Scan for the cell matching the given text and deliver its [X, Y] coordinate at center. 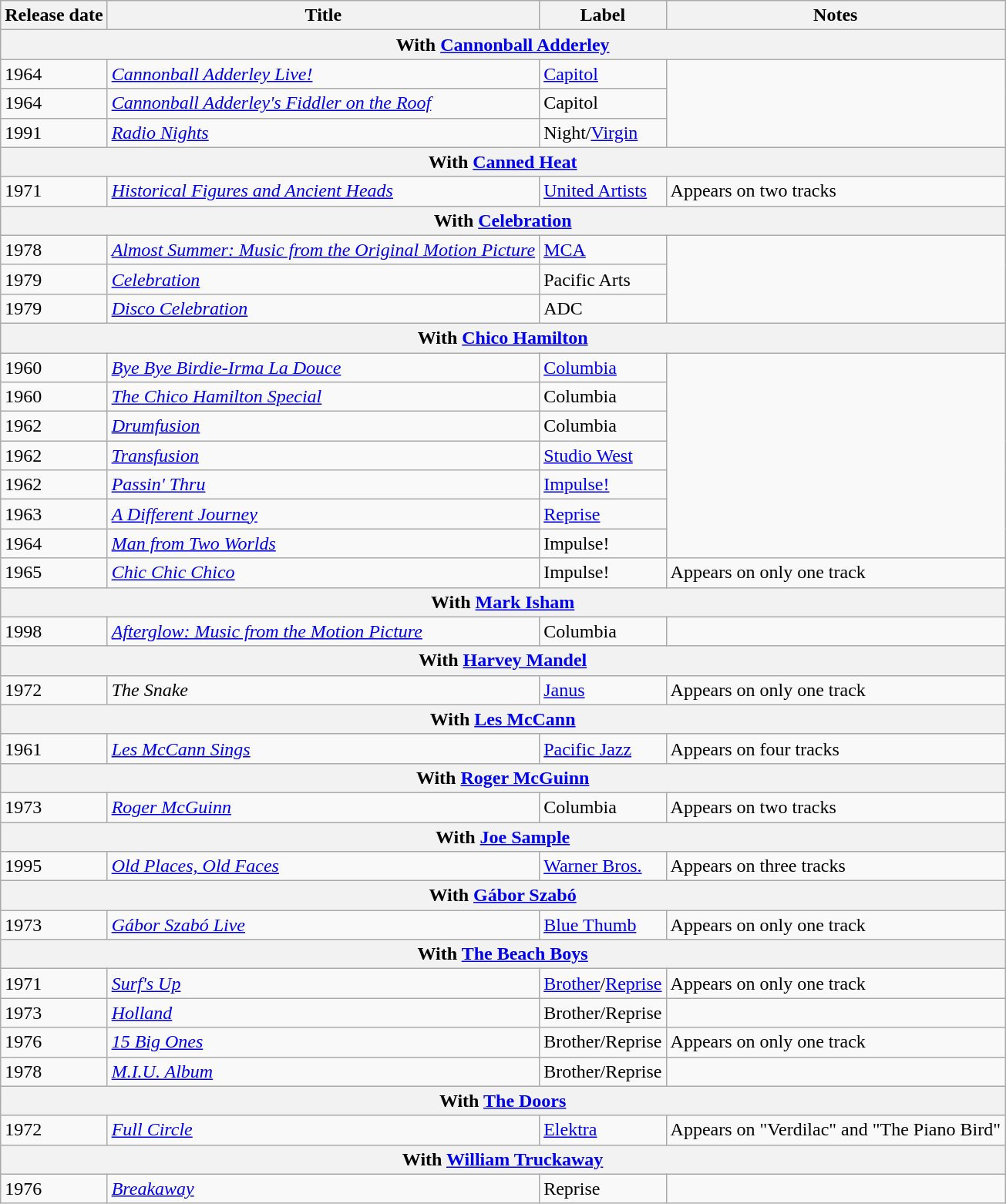
A Different Journey [324, 514]
Radio Nights [324, 133]
Man from Two Worlds [324, 543]
1963 [54, 514]
Cannonball Adderley's Fiddler on the Roof [324, 103]
United Artists [603, 191]
With Canned Heat [503, 162]
Disco Celebration [324, 308]
With Cannonball Adderley [503, 45]
With Joe Sample [503, 836]
With The Beach Boys [503, 954]
15 Big Ones [324, 1042]
MCA [603, 250]
Notes [836, 15]
With William Truckaway [503, 1159]
M.I.U. Album [324, 1071]
Warner Bros. [603, 866]
1965 [54, 573]
Full Circle [324, 1130]
1998 [54, 631]
Old Places, Old Faces [324, 866]
Breakaway [324, 1189]
Celebration [324, 279]
Almost Summer: Music from the Original Motion Picture [324, 250]
1961 [54, 748]
Appears on four tracks [836, 748]
Drumfusion [324, 426]
Elektra [603, 1130]
Les McCann Sings [324, 748]
Afterglow: Music from the Motion Picture [324, 631]
With Mark Isham [503, 602]
With The Doors [503, 1101]
With Roger McGuinn [503, 778]
Title [324, 15]
Cannonball Adderley Live! [324, 74]
Chic Chic Chico [324, 573]
With Chico Hamilton [503, 338]
Janus [603, 690]
Surf's Up [324, 984]
Gábor Szabó Live [324, 925]
With Les McCann [503, 719]
Studio West [603, 456]
Passin' Thru [324, 485]
Historical Figures and Ancient Heads [324, 191]
Holland [324, 1013]
Transfusion [324, 456]
Roger McGuinn [324, 807]
With Harvey Mandel [503, 661]
Blue Thumb [603, 925]
With Celebration [503, 220]
The Chico Hamilton Special [324, 397]
Pacific Arts [603, 279]
The Snake [324, 690]
Appears on "Verdilac" and "The Piano Bird" [836, 1130]
1991 [54, 133]
Label [603, 15]
1995 [54, 866]
With Gábor Szabó [503, 896]
Appears on three tracks [836, 866]
ADC [603, 308]
Pacific Jazz [603, 748]
Night/Virgin [603, 133]
Bye Bye Birdie-Irma La Douce [324, 368]
Release date [54, 15]
